Locate the cell with the specified text and output its [X, Y] center coordinate. 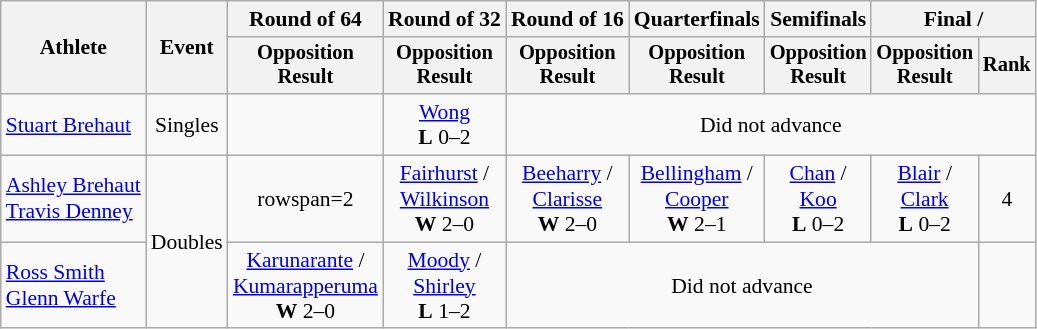
Moody / Shirley L 1–2 [444, 286]
Blair / Clark L 0–2 [924, 200]
Ross SmithGlenn Warfe [74, 286]
Round of 64 [306, 19]
Doubles [187, 242]
Singles [187, 124]
Event [187, 48]
4 [1007, 200]
rowspan=2 [306, 200]
Round of 16 [568, 19]
Final / [953, 19]
Semifinals [818, 19]
Ashley BrehautTravis Denney [74, 200]
Quarterfinals [697, 19]
Rank [1007, 66]
Stuart Brehaut [74, 124]
Beeharry / Clarisse W 2–0 [568, 200]
Chan / Koo L 0–2 [818, 200]
Fairhurst / Wilkinson W 2–0 [444, 200]
Round of 32 [444, 19]
Karunarante / Kumarapperuma W 2–0 [306, 286]
Wong L 0–2 [444, 124]
Athlete [74, 48]
Bellingham / Cooper W 2–1 [697, 200]
